Return the (x, y) coordinate for the center point of the cell that contains the specified text.  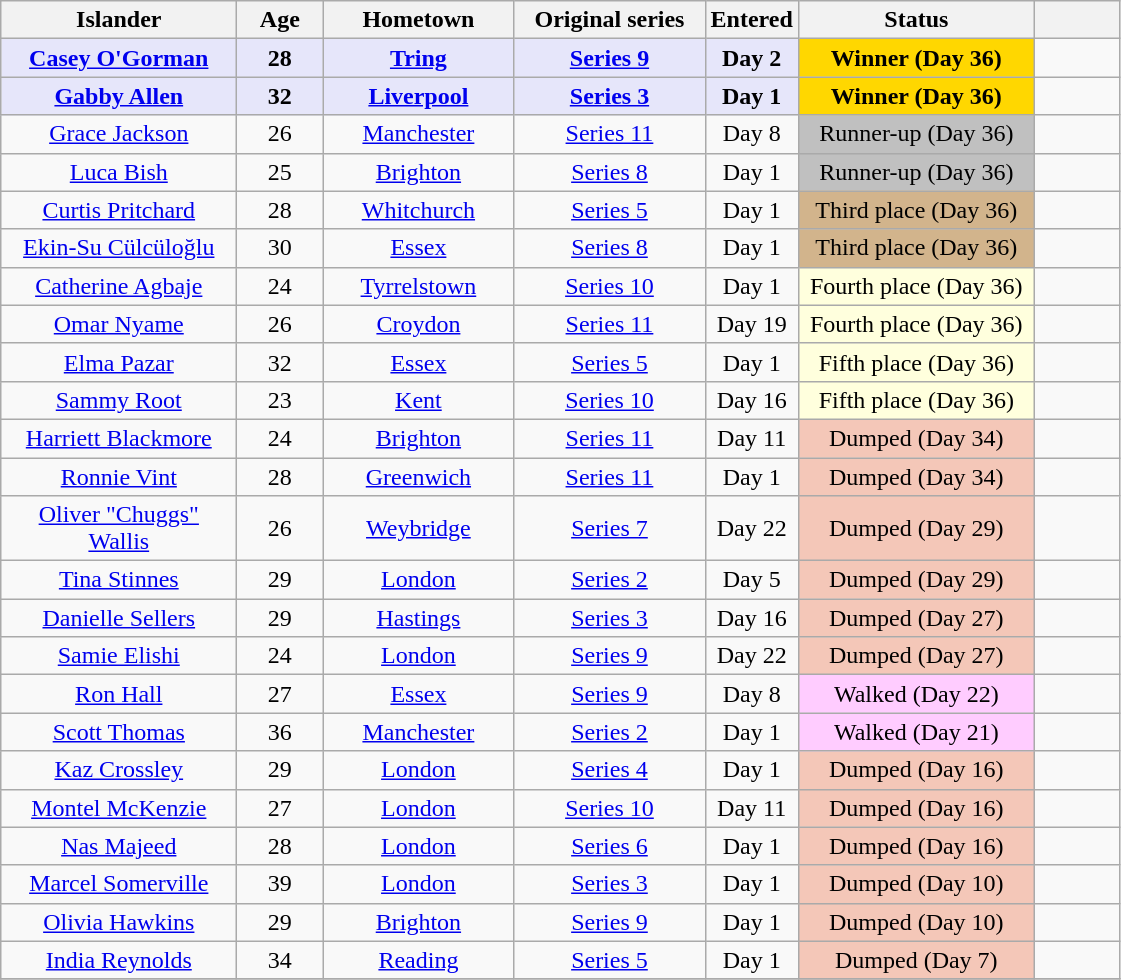
Luca Bish (119, 172)
36 (280, 732)
23 (280, 400)
Marcel Somerville (119, 884)
Sammy Root (119, 400)
Islander (119, 20)
Samie Elishi (119, 656)
Dumped (Day 7) (916, 960)
India Reynolds (119, 960)
Kaz Crossley (119, 770)
Hometown (418, 20)
Scott Thomas (119, 732)
Croydon (418, 324)
Status (916, 20)
39 (280, 884)
Gabby Allen (119, 96)
Grace Jackson (119, 134)
Day 19 (752, 324)
Montel McKenzie (119, 808)
Whitchurch (418, 210)
Original series (610, 20)
Elma Pazar (119, 362)
Omar Nyame (119, 324)
25 (280, 172)
Greenwich (418, 477)
Casey O'Gorman (119, 58)
Walked (Day 22) (916, 694)
Day 5 (752, 580)
Harriett Blackmore (119, 438)
Age (280, 20)
Olivia Hawkins (119, 922)
Ron Hall (119, 694)
Danielle Sellers (119, 618)
Liverpool (418, 96)
Ronnie Vint (119, 477)
Series 7 (610, 528)
Catherine Agbaje (119, 286)
Tina Stinnes (119, 580)
Weybridge (418, 528)
Walked (Day 21) (916, 732)
Kent (418, 400)
Entered (752, 20)
Tyrrelstown (418, 286)
Series 6 (610, 846)
34 (280, 960)
Ekin-Su Cülcüloğlu (119, 248)
Day 2 (752, 58)
Curtis Pritchard (119, 210)
Reading (418, 960)
Tring (418, 58)
30 (280, 248)
Nas Majeed (119, 846)
Series 4 (610, 770)
Oliver "Chuggs" Wallis (119, 528)
Hastings (418, 618)
